Search for the cell housing the specified text and yield its [X, Y] center coordinate. 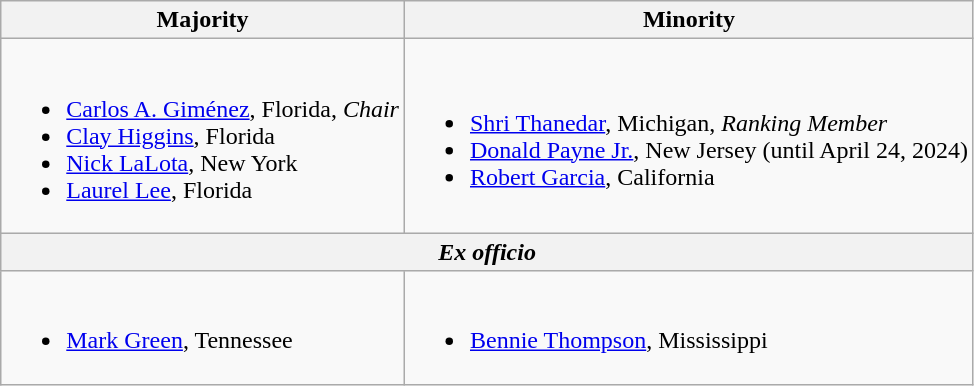
Minority [688, 20]
Shri Thanedar, Michigan, Ranking MemberDonald Payne Jr., New Jersey (until April 24, 2024)Robert Garcia, California [688, 136]
Ex officio [488, 252]
Majority [203, 20]
Bennie Thompson, Mississippi [688, 328]
Mark Green, Tennessee [203, 328]
Carlos A. Giménez, Florida, ChairClay Higgins, FloridaNick LaLota, New YorkLaurel Lee, Florida [203, 136]
